Pinpoint the cell where the given text exists, returning its [X, Y] midpoint coordinate. 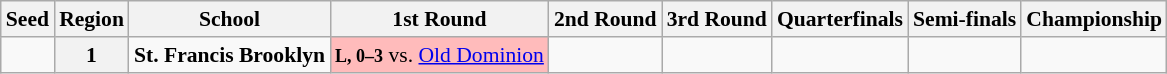
2nd Round [606, 19]
Seed [28, 19]
Quarterfinals [840, 19]
1st Round [440, 19]
Semi-finals [964, 19]
St. Francis Brooklyn [230, 55]
L, 0–3 vs. Old Dominion [440, 55]
3rd Round [717, 19]
Championship [1094, 19]
School [230, 19]
1 [92, 55]
Region [92, 19]
